Scan for the cell matching the given text and deliver its (X, Y) coordinate at center. 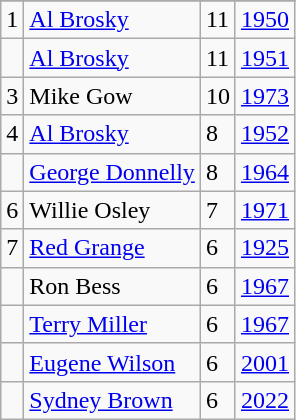
1950 (264, 20)
1964 (264, 172)
10 (218, 96)
2022 (264, 400)
Mike Gow (112, 96)
George Donnelly (112, 172)
1925 (264, 248)
4 (12, 134)
Sydney Brown (112, 400)
1952 (264, 134)
Ron Bess (112, 286)
3 (12, 96)
1 (12, 20)
1971 (264, 210)
1973 (264, 96)
Willie Osley (112, 210)
1951 (264, 58)
2001 (264, 362)
Eugene Wilson (112, 362)
Terry Miller (112, 324)
Red Grange (112, 248)
